Return the (x, y) coordinate for the center point of the cell that contains the specified text.  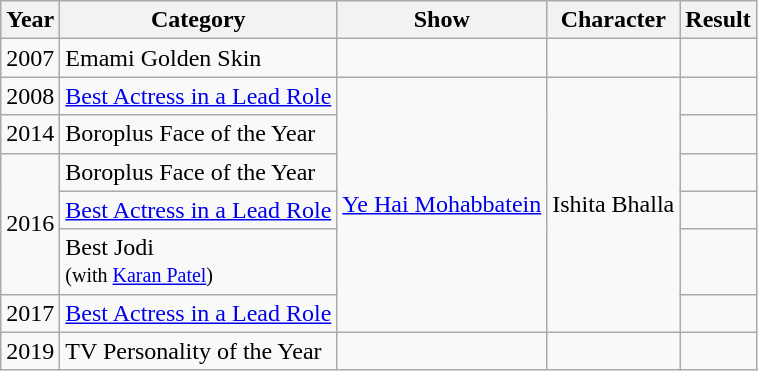
Result (718, 20)
2007 (30, 58)
2019 (30, 351)
Category (198, 20)
2014 (30, 134)
TV Personality of the Year (198, 351)
Emami Golden Skin (198, 58)
Ishita Bhalla (614, 204)
2008 (30, 96)
Ye Hai Mohabbatein (442, 204)
Character (614, 20)
Year (30, 20)
Show (442, 20)
2016 (30, 224)
2017 (30, 313)
Best Jodi(with Karan Patel) (198, 262)
